Locate the cell with the specified text and output its [x, y] center coordinate. 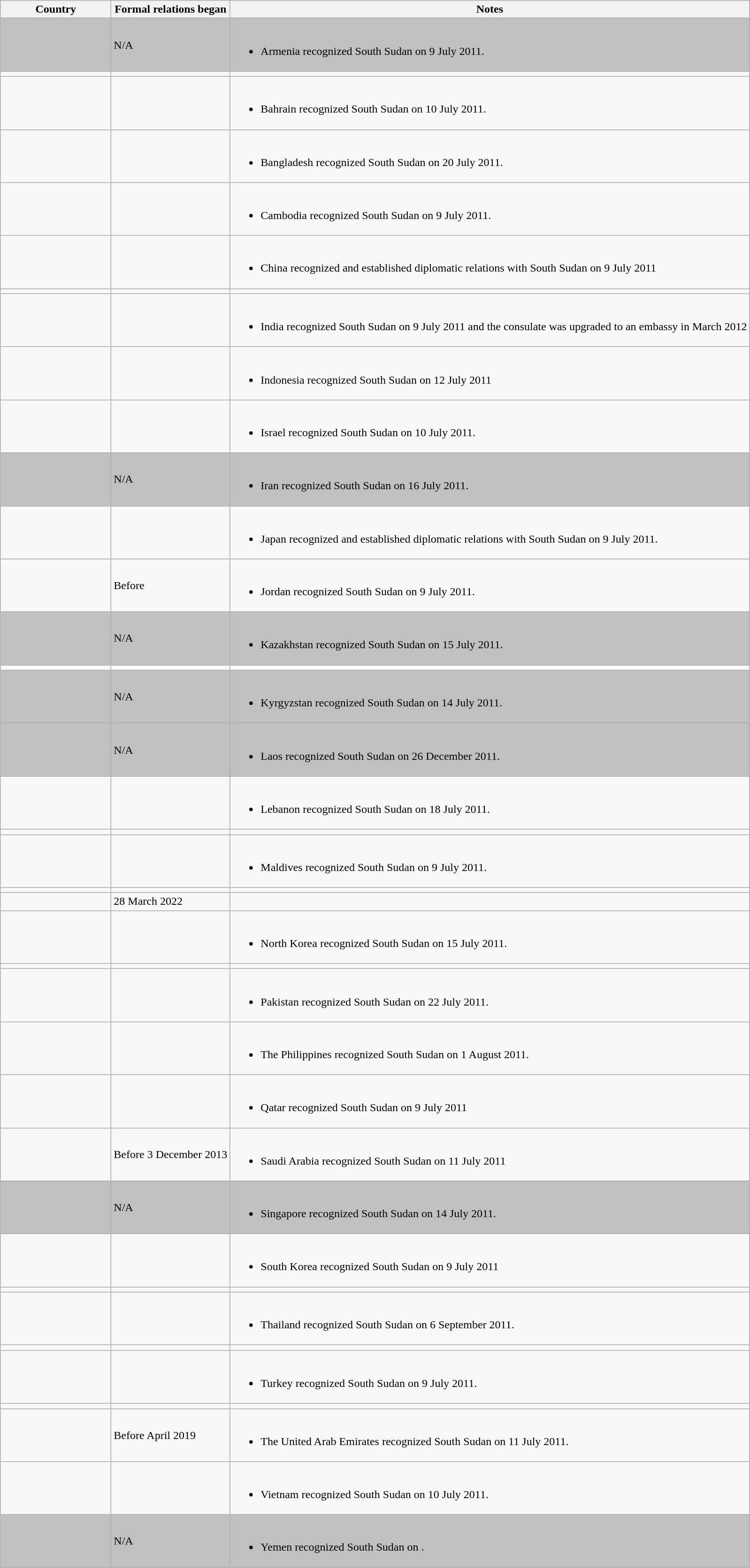
South Korea recognized South Sudan on 9 July 2011 [490, 1261]
Laos recognized South Sudan on 26 December 2011. [490, 750]
The United Arab Emirates recognized South Sudan on 11 July 2011. [490, 1435]
Notes [490, 9]
Yemen recognized South Sudan on . [490, 1541]
Kyrgyzstan recognized South Sudan on 14 July 2011. [490, 697]
Indonesia recognized South Sudan on 12 July 2011 [490, 373]
Qatar recognized South Sudan on 9 July 2011 [490, 1101]
Saudi Arabia recognized South Sudan on 11 July 2011 [490, 1154]
Jordan recognized South Sudan on 9 July 2011. [490, 585]
India recognized South Sudan on 9 July 2011 and the consulate was upgraded to an embassy in March 2012 [490, 320]
Formal relations began [171, 9]
Japan recognized and established diplomatic relations with South Sudan on 9 July 2011. [490, 532]
Pakistan recognized South Sudan on 22 July 2011. [490, 995]
The Philippines recognized South Sudan on 1 August 2011. [490, 1048]
China recognized and established diplomatic relations with South Sudan on 9 July 2011 [490, 262]
North Korea recognized South Sudan on 15 July 2011. [490, 937]
Kazakhstan recognized South Sudan on 15 July 2011. [490, 639]
Maldives recognized South Sudan on 9 July 2011. [490, 861]
Before 3 December 2013 [171, 1154]
Thailand recognized South Sudan on 6 September 2011. [490, 1319]
Vietnam recognized South Sudan on 10 July 2011. [490, 1488]
Cambodia recognized South Sudan on 9 July 2011. [490, 209]
Lebanon recognized South Sudan on 18 July 2011. [490, 803]
Bahrain recognized South Sudan on 10 July 2011. [490, 103]
Before [171, 585]
Country [56, 9]
Bangladesh recognized South Sudan on 20 July 2011. [490, 156]
Singapore recognized South Sudan on 14 July 2011. [490, 1207]
Israel recognized South Sudan on 10 July 2011. [490, 426]
Armenia recognized South Sudan on 9 July 2011. [490, 45]
28 March 2022 [171, 901]
Iran recognized South Sudan on 16 July 2011. [490, 479]
Before April 2019 [171, 1435]
Turkey recognized South Sudan on 9 July 2011. [490, 1377]
